Extract the [x, y] coordinate from the center of the cell holding the provided text.  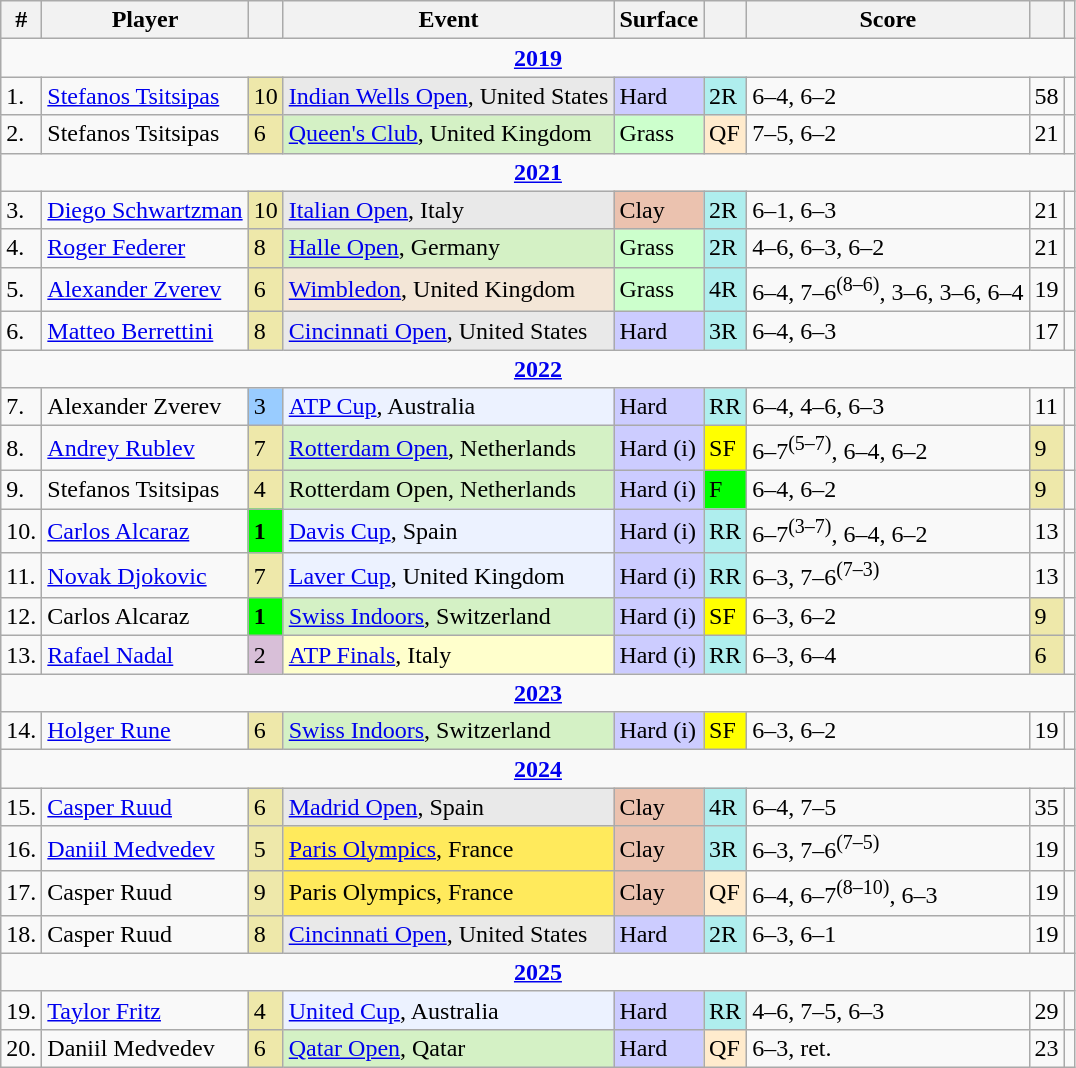
4–6, 7–5, 6–3 [888, 1010]
Madrid Open, Spain [448, 807]
ATP Finals, Italy [448, 655]
# [22, 20]
Roger Federer [145, 248]
18. [22, 934]
13. [22, 655]
6–4, 6–7(8–10), 6–3 [888, 894]
Holger Rune [145, 731]
Qatar Open, Qatar [448, 1048]
2025 [538, 972]
United Cup, Australia [448, 1010]
6–4, 7–5 [888, 807]
2023 [538, 693]
Davis Cup, Spain [448, 532]
Matteo Berrettini [145, 331]
15. [22, 807]
F [726, 489]
7–5, 6–2 [888, 134]
3. [22, 210]
6–4, 4–6, 6–3 [888, 407]
2024 [538, 769]
Wimbledon, United Kingdom [448, 290]
4–6, 6–3, 6–2 [888, 248]
Rafael Nadal [145, 655]
6–4, 7–6(8–6), 3–6, 3–6, 6–4 [888, 290]
Italian Open, Italy [448, 210]
6–3, 7–6(7–5) [888, 848]
2. [22, 134]
Surface [659, 20]
Novak Djokovic [145, 576]
19. [22, 1010]
7. [22, 407]
Diego Schwartzman [145, 210]
2022 [538, 369]
Halle Open, Germany [448, 248]
6–3, 7–6(7–3) [888, 576]
14. [22, 731]
6. [22, 331]
11. [22, 576]
9. [22, 489]
Player [145, 20]
5 [266, 848]
2019 [538, 58]
1. [22, 96]
Andrey Rublev [145, 448]
4. [22, 248]
58 [1046, 96]
8. [22, 448]
3 [266, 407]
6–4, 6–3 [888, 331]
2021 [538, 172]
16. [22, 848]
Taylor Fritz [145, 1010]
12. [22, 617]
Score [888, 20]
Indian Wells Open, United States [448, 96]
10. [22, 532]
Queen's Club, United Kingdom [448, 134]
23 [1046, 1048]
20. [22, 1048]
17. [22, 894]
6–3, 6–1 [888, 934]
6–3, 6–4 [888, 655]
6–7(3–7), 6–4, 6–2 [888, 532]
6–7(5–7), 6–4, 6–2 [888, 448]
Laver Cup, United Kingdom [448, 576]
2 [266, 655]
6–1, 6–3 [888, 210]
ATP Cup, Australia [448, 407]
17 [1046, 331]
11 [1046, 407]
35 [1046, 807]
6–3, ret. [888, 1048]
Event [448, 20]
29 [1046, 1010]
5. [22, 290]
